Return [X, Y] of the center of cell containing provided text 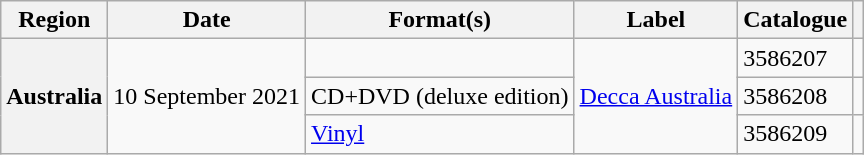
Australia [54, 96]
3586208 [796, 96]
Vinyl [440, 134]
3586207 [796, 58]
10 September 2021 [207, 96]
Label [656, 20]
Format(s) [440, 20]
3586209 [796, 134]
Date [207, 20]
CD+DVD (deluxe edition) [440, 96]
Catalogue [796, 20]
Decca Australia [656, 96]
Region [54, 20]
